From the cell containing the given text, extract its center point as [X, Y] coordinate. 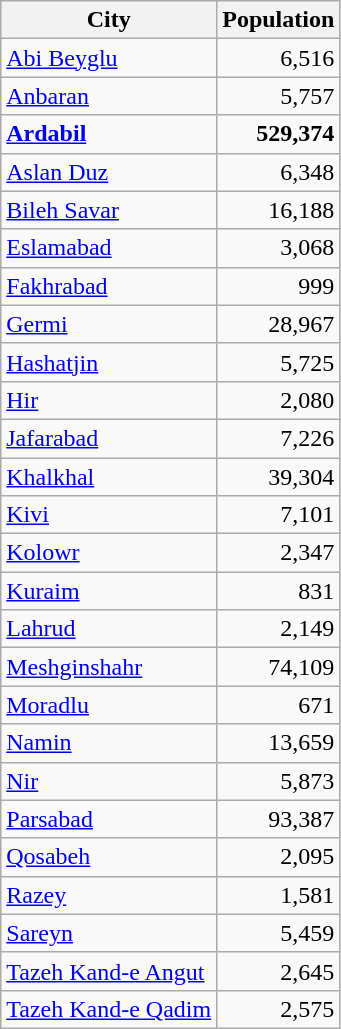
Qosabeh [109, 857]
671 [278, 705]
2,575 [278, 1009]
2,149 [278, 629]
Fakhrabad [109, 286]
City [109, 20]
Ardabil [109, 134]
529,374 [278, 134]
Meshginshahr [109, 667]
2,347 [278, 553]
2,095 [278, 857]
Germi [109, 324]
Nir [109, 781]
28,967 [278, 324]
Tazeh Kand-e Angut [109, 971]
Anbaran [109, 96]
7,101 [278, 515]
Kuraim [109, 591]
Tazeh Kand-e Qadim [109, 1009]
5,459 [278, 933]
Population [278, 20]
1,581 [278, 895]
Eslamabad [109, 248]
2,645 [278, 971]
93,387 [278, 819]
Bileh Savar [109, 210]
Sareyn [109, 933]
5,757 [278, 96]
7,226 [278, 438]
Lahrud [109, 629]
Moradlu [109, 705]
Razey [109, 895]
16,188 [278, 210]
Abi Beyglu [109, 58]
Khalkhal [109, 477]
3,068 [278, 248]
6,348 [278, 172]
999 [278, 286]
Aslan Duz [109, 172]
5,725 [278, 362]
2,080 [278, 400]
74,109 [278, 667]
Kivi [109, 515]
831 [278, 591]
6,516 [278, 58]
Kolowr [109, 553]
Hashatjin [109, 362]
13,659 [278, 743]
Parsabad [109, 819]
Namin [109, 743]
Hir [109, 400]
Jafarabad [109, 438]
5,873 [278, 781]
39,304 [278, 477]
